Capture the cell that displays the provided text and extract its [x, y] central coordinate. 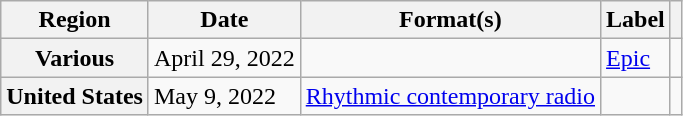
Epic [636, 58]
Date [224, 20]
United States [75, 96]
April 29, 2022 [224, 58]
Format(s) [450, 20]
May 9, 2022 [224, 96]
Region [75, 20]
Label [636, 20]
Various [75, 58]
Rhythmic contemporary radio [450, 96]
